Search for the cell housing the specified text and yield its [X, Y] center coordinate. 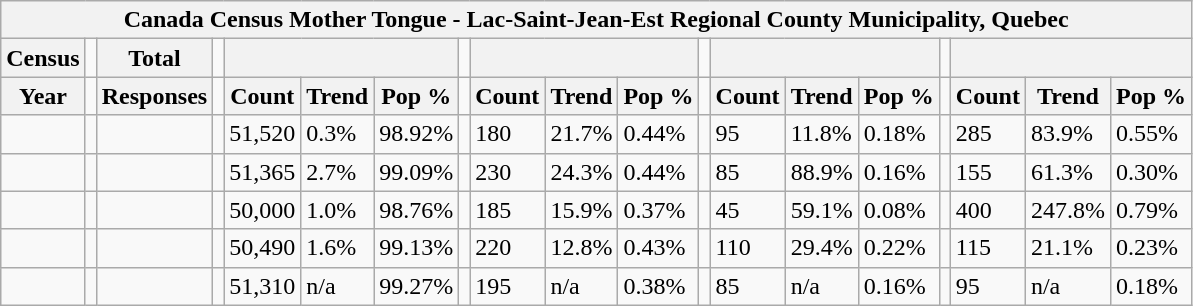
0.55% [1150, 134]
220 [508, 248]
2.7% [338, 172]
0.23% [1150, 248]
230 [508, 172]
83.9% [1068, 134]
110 [748, 248]
155 [988, 172]
59.1% [822, 210]
98.76% [416, 210]
1.0% [338, 210]
180 [508, 134]
0.43% [658, 248]
247.8% [1068, 210]
12.8% [582, 248]
0.38% [658, 286]
Responses [154, 96]
29.4% [822, 248]
99.13% [416, 248]
21.7% [582, 134]
Year [43, 96]
Canada Census Mother Tongue - Lac-Saint-Jean-Est Regional County Municipality, Quebec [596, 20]
0.08% [898, 210]
61.3% [1068, 172]
115 [988, 248]
11.8% [822, 134]
185 [508, 210]
50,000 [262, 210]
1.6% [338, 248]
51,310 [262, 286]
Census [43, 58]
400 [988, 210]
0.22% [898, 248]
98.92% [416, 134]
21.1% [1068, 248]
51,365 [262, 172]
0.3% [338, 134]
99.09% [416, 172]
195 [508, 286]
45 [748, 210]
Total [154, 58]
0.79% [1150, 210]
88.9% [822, 172]
15.9% [582, 210]
50,490 [262, 248]
0.37% [658, 210]
99.27% [416, 286]
285 [988, 134]
0.30% [1150, 172]
51,520 [262, 134]
24.3% [582, 172]
